Pinpoint the cell where the given text exists, returning its [X, Y] midpoint coordinate. 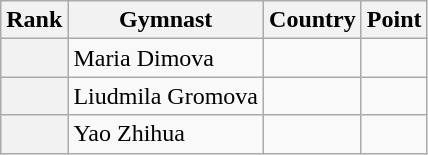
Liudmila Gromova [166, 96]
Gymnast [166, 20]
Country [313, 20]
Rank [34, 20]
Point [394, 20]
Maria Dimova [166, 58]
Yao Zhihua [166, 134]
